Find where the given text appears and provide that cell's center as (X, Y) coordinate. 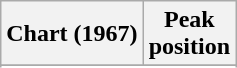
Chart (1967) (72, 34)
Peakposition (189, 34)
